Find where the given text appears and provide that cell's center as (x, y) coordinate. 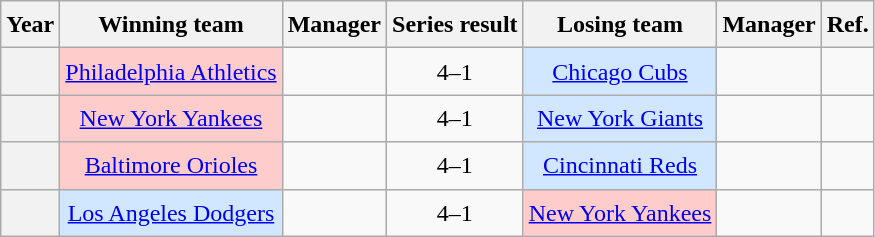
Ref. (848, 24)
Baltimore Orioles (171, 166)
Year (30, 24)
Los Angeles Dodgers (171, 212)
Winning team (171, 24)
Philadelphia Athletics (171, 72)
New York Giants (620, 118)
Chicago Cubs (620, 72)
Cincinnati Reds (620, 166)
Series result (456, 24)
Losing team (620, 24)
